Pinpoint the cell where the given text exists, returning its [x, y] midpoint coordinate. 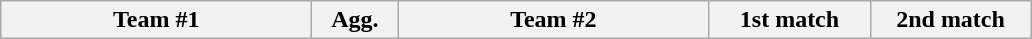
2nd match [950, 20]
Team #1 [156, 20]
Agg. [355, 20]
1st match [790, 20]
Team #2 [554, 20]
